Return [x, y] of the center of cell containing provided text 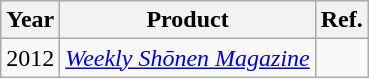
Year [30, 20]
Weekly Shōnen Magazine [188, 58]
Ref. [342, 20]
2012 [30, 58]
Product [188, 20]
